Capture the cell that displays the provided text and extract its [x, y] central coordinate. 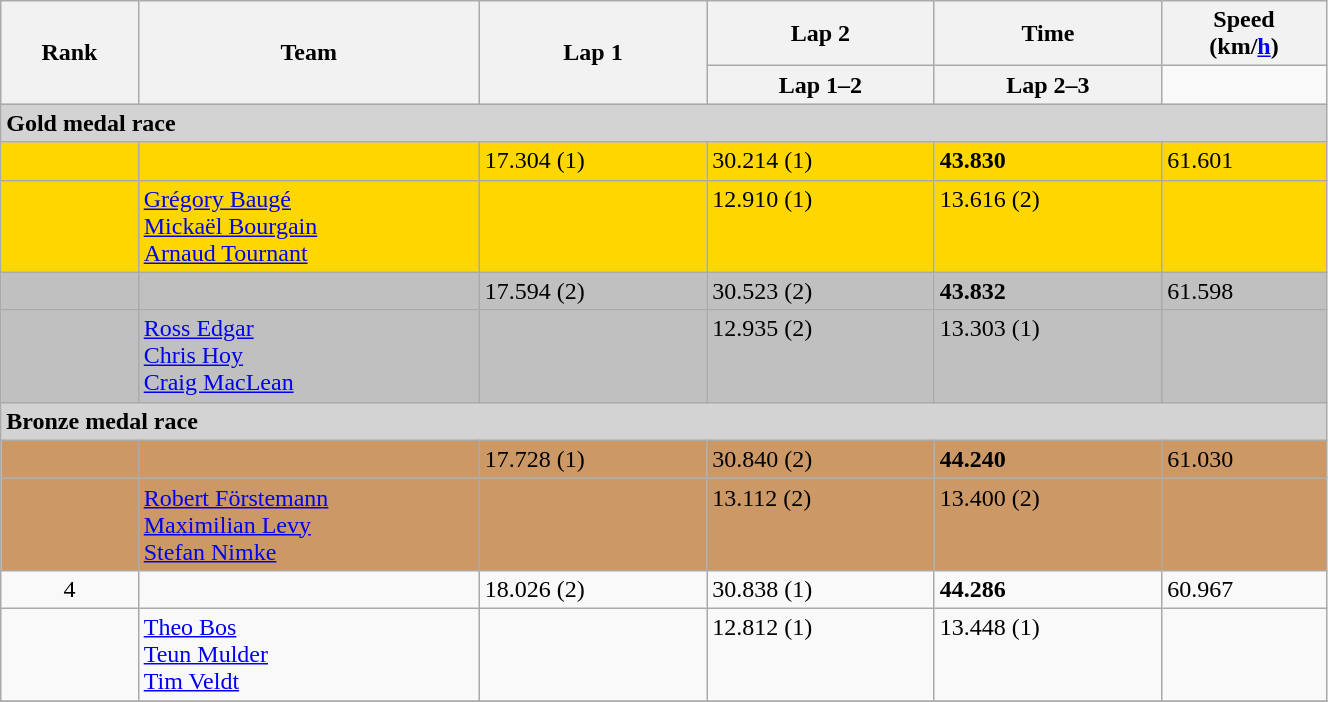
61.601 [1244, 161]
30.523 (2) [820, 291]
Bronze medal race [664, 421]
Ross EdgarChris HoyCraig MacLean [308, 356]
4 [70, 589]
17.304 (1) [592, 161]
Speed(km/h) [1244, 34]
Robert FörstemannMaximilian LevyStefan Nimke [308, 524]
Lap 1–2 [820, 85]
61.030 [1244, 459]
Lap 1 [592, 52]
61.598 [1244, 291]
43.832 [1048, 291]
43.830 [1048, 161]
Time [1048, 34]
13.400 (2) [1048, 524]
30.214 (1) [820, 161]
Rank [70, 52]
12.910 (1) [820, 226]
44.240 [1048, 459]
Lap 2–3 [1048, 85]
17.594 (2) [592, 291]
Theo BosTeun MulderTim Veldt [308, 654]
Grégory BaugéMickaël BourgainArnaud Tournant [308, 226]
12.935 (2) [820, 356]
Team [308, 52]
Gold medal race [664, 123]
17.728 (1) [592, 459]
Lap 2 [820, 34]
30.838 (1) [820, 589]
60.967 [1244, 589]
30.840 (2) [820, 459]
13.616 (2) [1048, 226]
13.303 (1) [1048, 356]
18.026 (2) [592, 589]
13.448 (1) [1048, 654]
44.286 [1048, 589]
12.812 (1) [820, 654]
13.112 (2) [820, 524]
